Search for the cell housing the specified text and yield its [x, y] center coordinate. 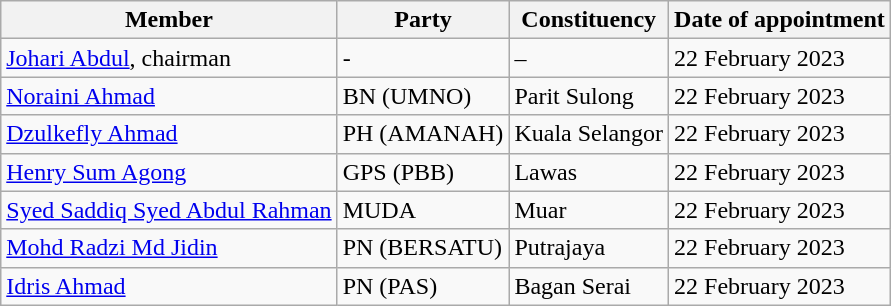
Lawas [589, 172]
PH (AMANAH) [423, 134]
PN (BERSATU) [423, 248]
Constituency [589, 20]
Date of appointment [780, 20]
Putrajaya [589, 248]
BN (UMNO) [423, 96]
Member [169, 20]
Muar [589, 210]
Dzulkefly Ahmad [169, 134]
Mohd Radzi Md Jidin [169, 248]
- [423, 58]
Kuala Selangor [589, 134]
Parit Sulong [589, 96]
Henry Sum Agong [169, 172]
MUDA [423, 210]
Idris Ahmad [169, 286]
Bagan Serai [589, 286]
GPS (PBB) [423, 172]
Party [423, 20]
Johari Abdul, chairman [169, 58]
PN (PAS) [423, 286]
– [589, 58]
Syed Saddiq Syed Abdul Rahman [169, 210]
Noraini Ahmad [169, 96]
